Determine the [x, y] coordinate at the center of the cell enclosing the given text.  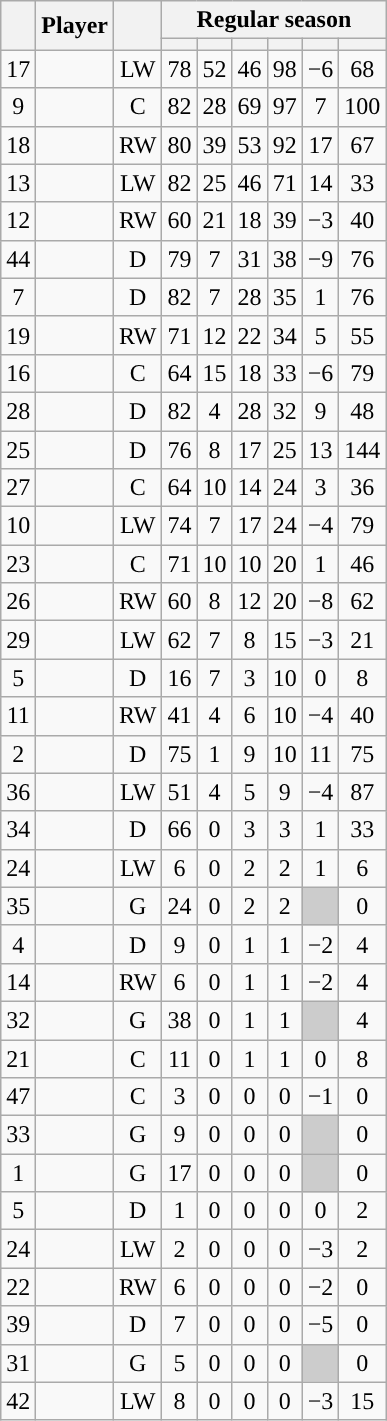
26 [18, 602]
80 [180, 145]
53 [250, 145]
29 [18, 640]
78 [180, 69]
19 [18, 335]
Regular season [274, 20]
Player [75, 26]
47 [18, 1097]
−8 [320, 602]
51 [180, 792]
52 [214, 69]
97 [284, 107]
66 [180, 830]
55 [362, 335]
144 [362, 449]
−5 [320, 1325]
23 [18, 564]
98 [284, 69]
100 [362, 107]
−9 [320, 259]
44 [18, 259]
48 [362, 411]
87 [362, 792]
68 [362, 69]
74 [180, 526]
42 [18, 1401]
27 [18, 488]
−1 [320, 1097]
67 [362, 145]
92 [284, 145]
41 [180, 716]
69 [250, 107]
